Detect which cell encompasses the target text, then output its [x, y] center coordinate. 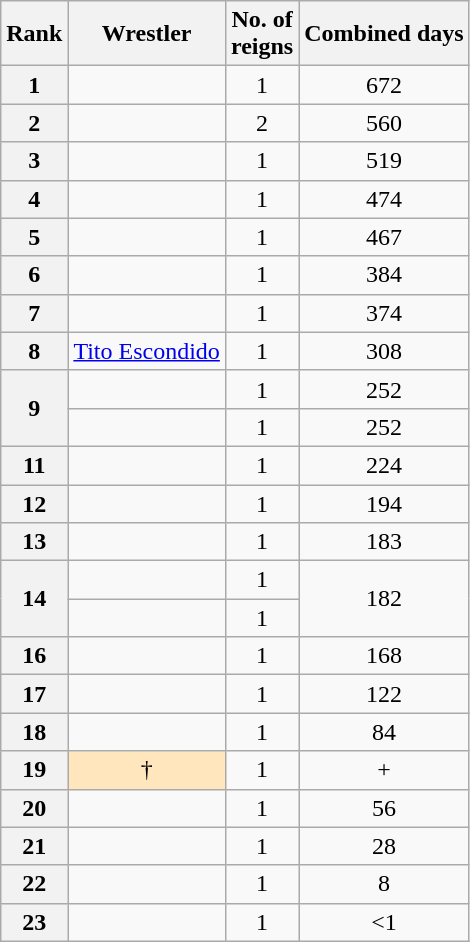
5 [34, 237]
28 [384, 846]
Tito Escondido [147, 351]
168 [384, 656]
122 [384, 694]
19 [34, 770]
Rank [34, 34]
7 [34, 313]
308 [384, 351]
224 [384, 465]
194 [384, 503]
11 [34, 465]
519 [384, 161]
+ [384, 770]
16 [34, 656]
13 [34, 542]
20 [34, 808]
12 [34, 503]
† [147, 770]
56 [384, 808]
14 [34, 599]
560 [384, 123]
22 [34, 884]
3 [34, 161]
384 [384, 275]
23 [34, 922]
4 [34, 199]
182 [384, 599]
<1 [384, 922]
672 [384, 85]
84 [384, 732]
374 [384, 313]
467 [384, 237]
18 [34, 732]
183 [384, 542]
6 [34, 275]
9 [34, 408]
21 [34, 846]
No. ofreigns [262, 34]
Wrestler [147, 34]
Combined days [384, 34]
474 [384, 199]
17 [34, 694]
